Capture the cell that displays the provided text and extract its [x, y] central coordinate. 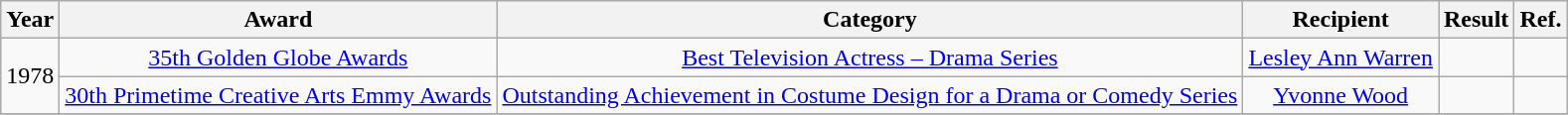
30th Primetime Creative Arts Emmy Awards [278, 95]
Category [870, 20]
Lesley Ann Warren [1341, 57]
Recipient [1341, 20]
35th Golden Globe Awards [278, 57]
Yvonne Wood [1341, 95]
Year [30, 20]
Outstanding Achievement in Costume Design for a Drama or Comedy Series [870, 95]
Result [1477, 20]
Ref. [1540, 20]
1978 [30, 76]
Best Television Actress – Drama Series [870, 57]
Award [278, 20]
